Capture the cell that displays the provided text and extract its (x, y) central coordinate. 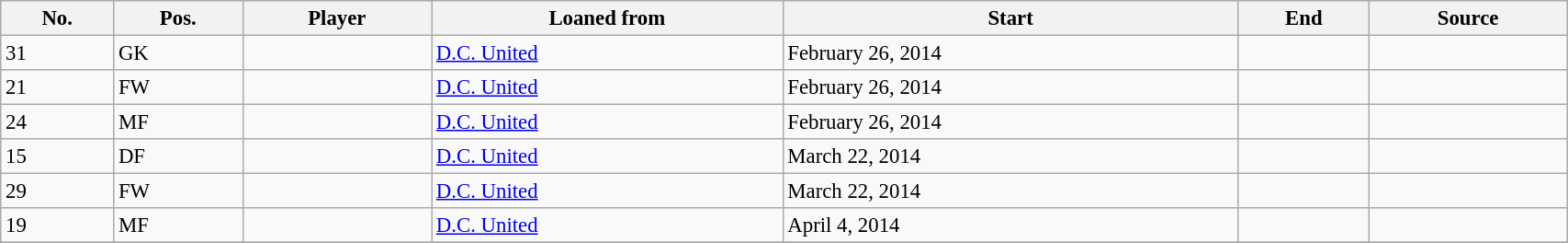
Player (337, 18)
29 (57, 191)
End (1303, 18)
DF (178, 156)
Start (1010, 18)
21 (57, 87)
19 (57, 226)
24 (57, 122)
April 4, 2014 (1010, 226)
15 (57, 156)
Pos. (178, 18)
Loaned from (607, 18)
No. (57, 18)
Source (1468, 18)
31 (57, 53)
GK (178, 53)
